Detect which cell encompasses the target text, then output its [X, Y] center coordinate. 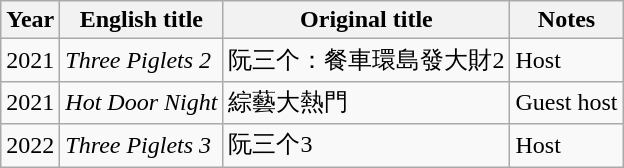
2022 [30, 146]
Three Piglets 3 [142, 146]
綜藝大熱門 [366, 102]
Guest host [566, 102]
阮三个：餐車環島發大財2 [366, 60]
阮三个3 [366, 146]
Original title [366, 20]
Notes [566, 20]
English title [142, 20]
Hot Door Night [142, 102]
Year [30, 20]
Three Piglets 2 [142, 60]
